Return the (x, y) coordinate for the center point of the cell that contains the specified text.  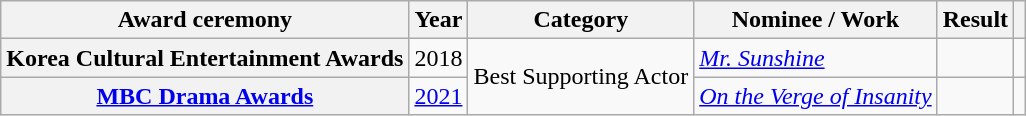
On the Verge of Insanity (816, 96)
2021 (438, 96)
Award ceremony (205, 20)
MBC Drama Awards (205, 96)
Category (581, 20)
Nominee / Work (816, 20)
Korea Cultural Entertainment Awards (205, 58)
Year (438, 20)
Best Supporting Actor (581, 77)
Mr. Sunshine (816, 58)
2018 (438, 58)
Result (975, 20)
